Capture the cell that displays the provided text and extract its [X, Y] central coordinate. 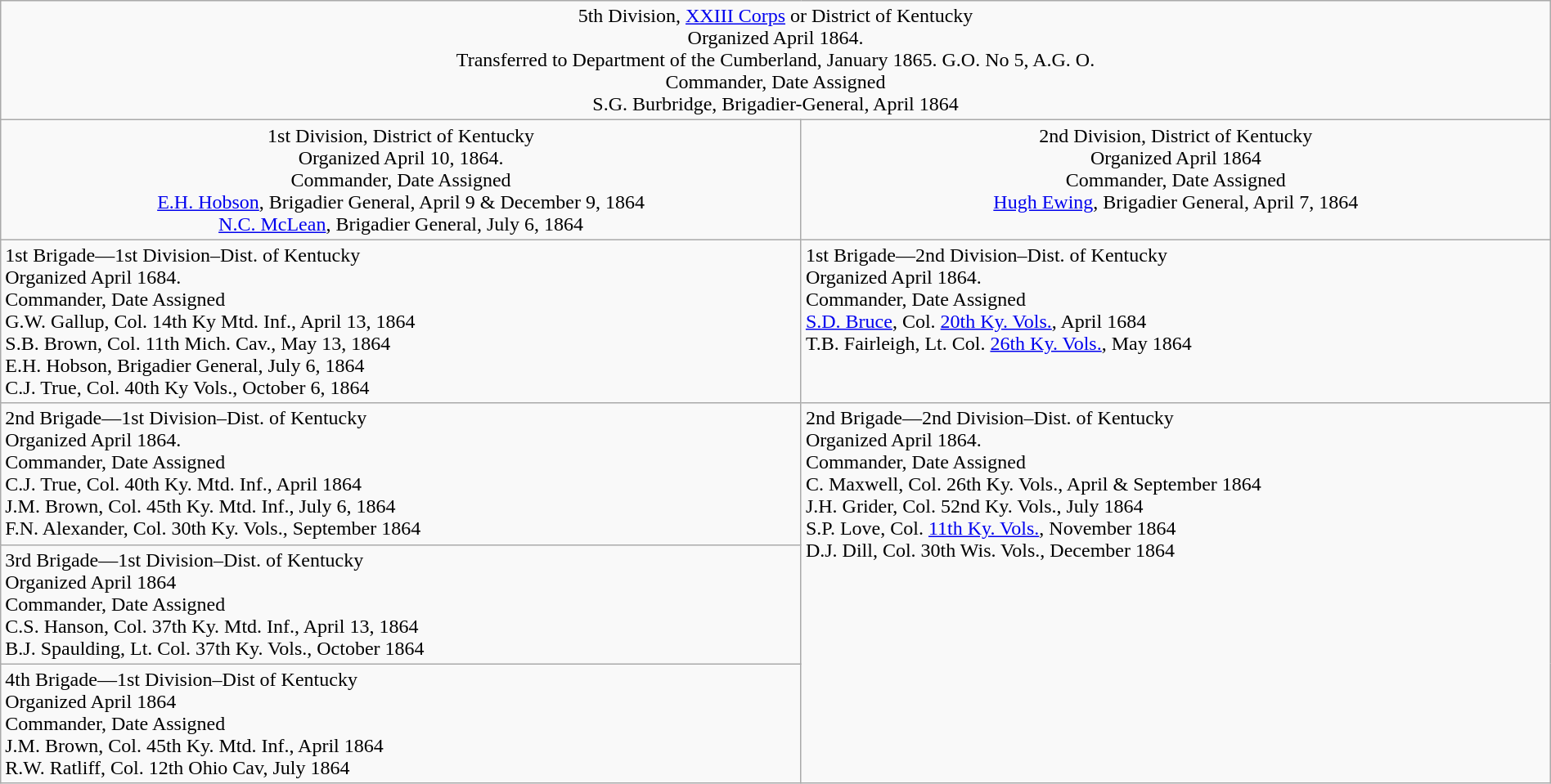
2nd Division, District of KentuckyOrganized April 1864Commander, Date AssignedHugh Ewing, Brigadier General, April 7, 1864 [1176, 180]
